Scan for the cell matching the given text and deliver its (X, Y) coordinate at center. 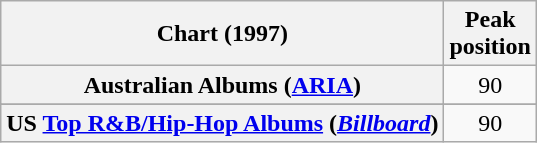
Peakposition (490, 34)
Chart (1997) (222, 34)
US Top R&B/Hip-Hop Albums (Billboard) (222, 123)
Australian Albums (ARIA) (222, 85)
